Identify which cell holds the provided text, then report its [X, Y] central coordinate. 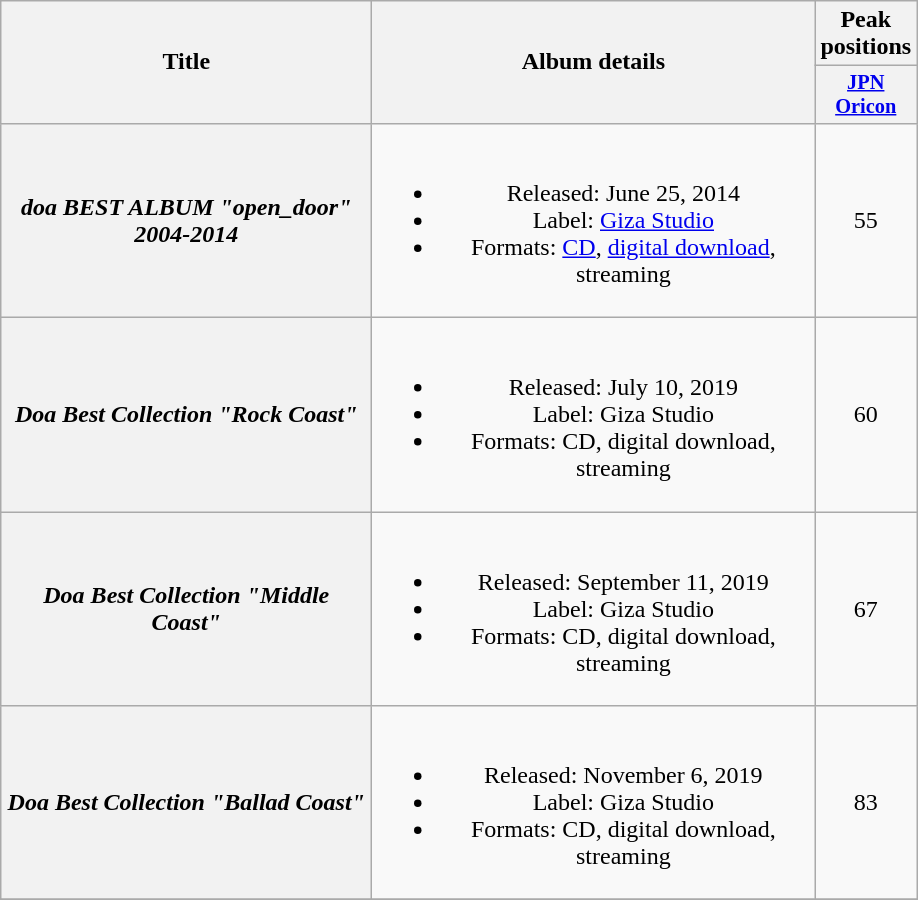
Released: November 6, 2019Label: Giza StudioFormats: CD, digital download, streaming [594, 803]
55 [866, 220]
Doa Best Collection "Rock Coast" [186, 415]
Released: June 25, 2014Label: Giza StudioFormats: CD, digital download, streaming [594, 220]
Album details [594, 62]
Released: September 11, 2019Label: Giza StudioFormats: CD, digital download, streaming [594, 609]
Title [186, 62]
60 [866, 415]
Released: July 10, 2019Label: Giza StudioFormats: CD, digital download, streaming [594, 415]
83 [866, 803]
67 [866, 609]
Doa Best Collection "Middle Coast" [186, 609]
Doa Best Collection "Ballad Coast" [186, 803]
JPNOricon [866, 95]
doa BEST ALBUM "open_door" 2004-2014 [186, 220]
Peak positions [866, 34]
